Output the [X, Y] coordinate of the center of the cell containing the given text.  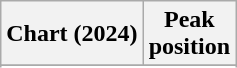
Peakposition [189, 34]
Chart (2024) [72, 34]
